Output the [x, y] coordinate of the center of the cell containing the given text.  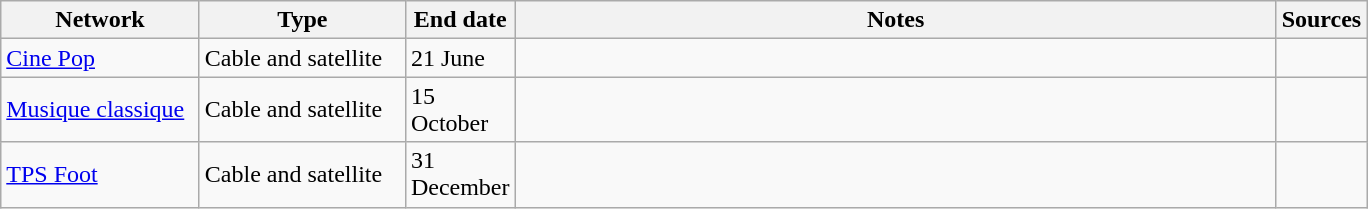
Notes [896, 20]
Type [302, 20]
End date [460, 20]
Musique classique [100, 110]
31 December [460, 174]
TPS Foot [100, 174]
Sources [1322, 20]
21 June [460, 58]
Network [100, 20]
15 October [460, 110]
Cine Pop [100, 58]
